Search for the cell housing the specified text and yield its [X, Y] center coordinate. 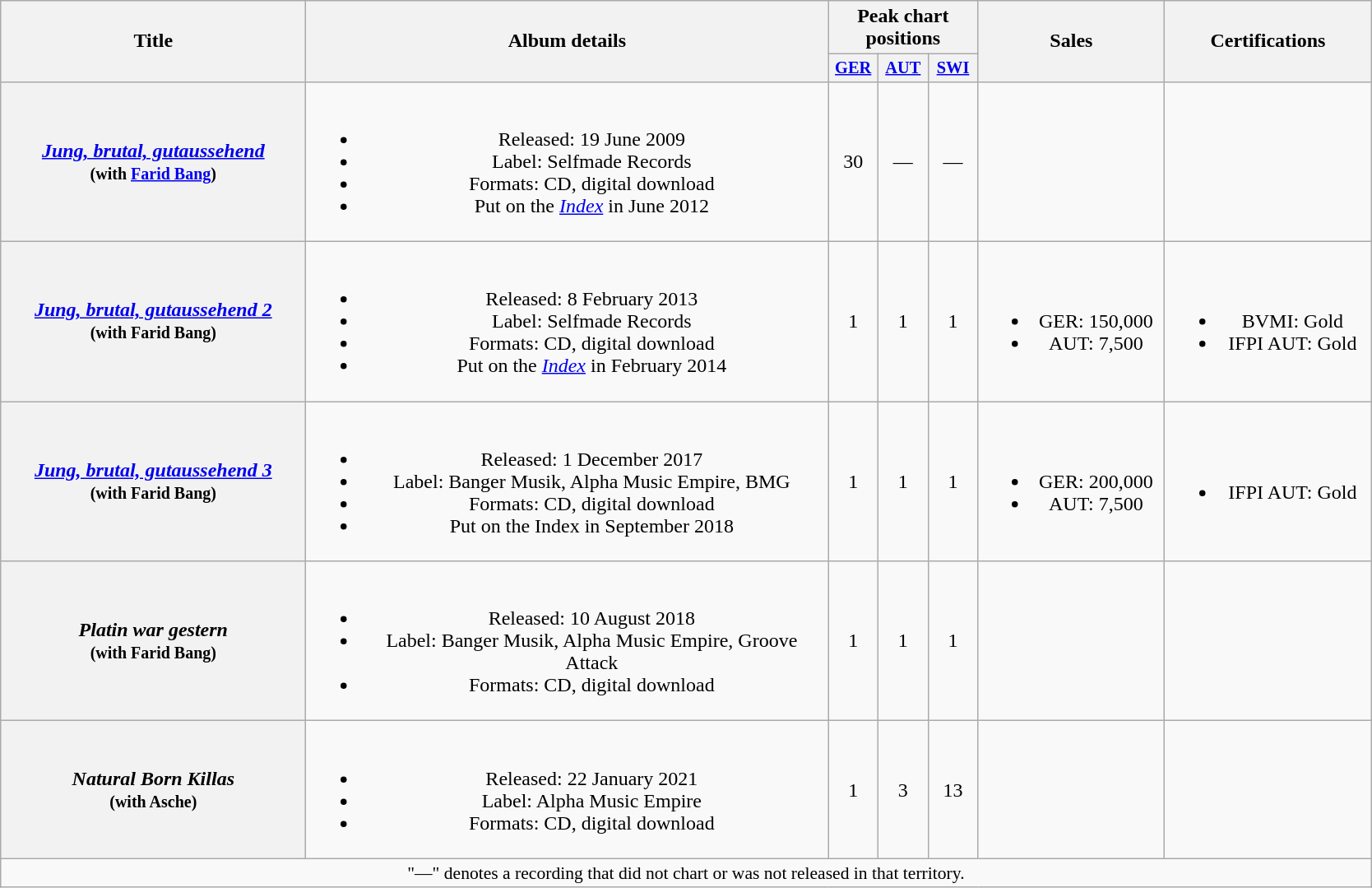
3 [903, 790]
Sales [1071, 41]
Released: 1 December 2017Label: Banger Musik, Alpha Music Empire, BMGFormats: CD, digital downloadPut on the Index in September 2018 [568, 481]
Jung, brutal, gutaussehend 3(with Farid Bang) [153, 481]
Released: 22 January 2021Label: Alpha Music EmpireFormats: CD, digital download [568, 790]
GER: 150,000AUT: 7,500 [1071, 322]
IFPI AUT: Gold [1268, 481]
30 [854, 161]
GER [854, 68]
13 [953, 790]
Released: 10 August 2018Label: Banger Musik, Alpha Music Empire, Groove AttackFormats: CD, digital download [568, 641]
Certifications [1268, 41]
Title [153, 41]
"—" denotes a recording that did not chart or was not released in that territory. [686, 873]
Released: 19 June 2009Label: Selfmade RecordsFormats: CD, digital downloadPut on the Index in June 2012 [568, 161]
BVMI: GoldIFPI AUT: Gold [1268, 322]
Jung, brutal, gutaussehend 2(with Farid Bang) [153, 322]
Album details [568, 41]
Platin war gestern(with Farid Bang) [153, 641]
SWI [953, 68]
Natural Born Killas(with Asche) [153, 790]
Jung, brutal, gutaussehend(with Farid Bang) [153, 161]
Peak chart positions [903, 28]
GER: 200,000AUT: 7,500 [1071, 481]
Released: 8 February 2013Label: Selfmade RecordsFormats: CD, digital downloadPut on the Index in February 2014 [568, 322]
AUT [903, 68]
